Find where the given text appears and provide that cell's center as (X, Y) coordinate. 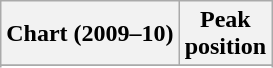
Chart (2009–10) (90, 34)
Peakposition (225, 34)
